Locate the cell with the specified text and output its (x, y) center coordinate. 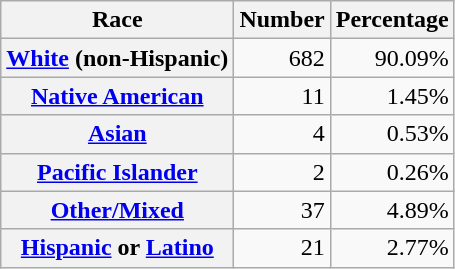
2.77% (392, 248)
White (non-Hispanic) (118, 58)
37 (282, 210)
0.53% (392, 134)
1.45% (392, 96)
Asian (118, 134)
Other/Mixed (118, 210)
11 (282, 96)
0.26% (392, 172)
Pacific Islander (118, 172)
Number (282, 20)
Race (118, 20)
Percentage (392, 20)
4 (282, 134)
Hispanic or Latino (118, 248)
682 (282, 58)
21 (282, 248)
Native American (118, 96)
90.09% (392, 58)
2 (282, 172)
4.89% (392, 210)
